Return the [X, Y] coordinate for the center point of the cell that contains the specified text.  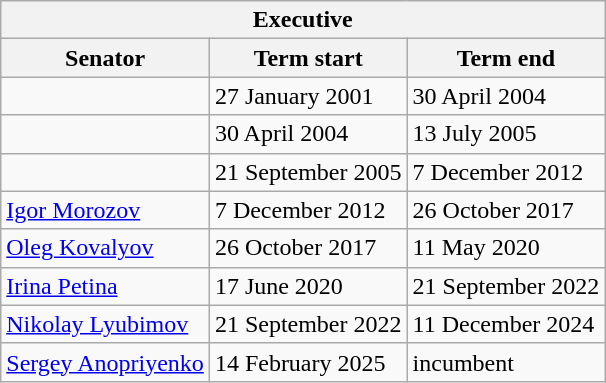
11 May 2020 [506, 248]
13 July 2005 [506, 134]
Term end [506, 58]
Irina Petina [106, 286]
17 June 2020 [308, 286]
Oleg Kovalyov [106, 248]
incumbent [506, 362]
21 September 2005 [308, 172]
Igor Morozov [106, 210]
Sergey Anopriyenko [106, 362]
Senator [106, 58]
Executive [303, 20]
27 January 2001 [308, 96]
Term start [308, 58]
Nikolay Lyubimov [106, 324]
14 February 2025 [308, 362]
11 December 2024 [506, 324]
